Return [x, y] of the center of cell containing provided text 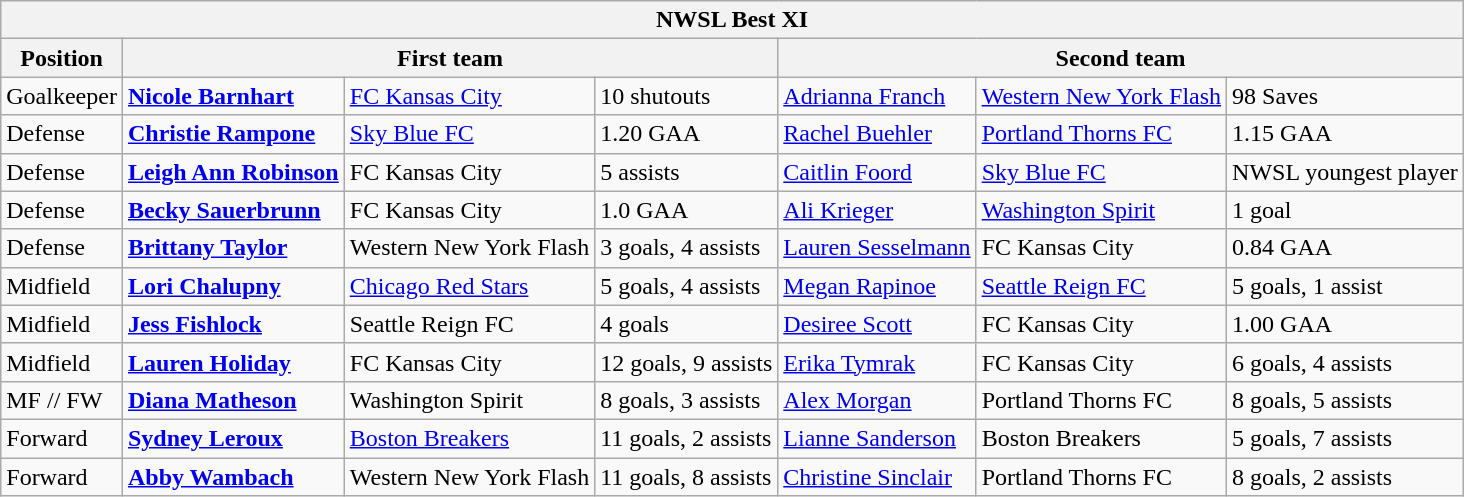
Lori Chalupny [233, 286]
8 goals, 5 assists [1346, 400]
NWSL Best XI [732, 20]
MF // FW [62, 400]
5 assists [686, 172]
5 goals, 4 assists [686, 286]
Rachel Buehler [877, 134]
5 goals, 1 assist [1346, 286]
Ali Krieger [877, 210]
Christine Sinclair [877, 477]
Leigh Ann Robinson [233, 172]
1 goal [1346, 210]
Desiree Scott [877, 324]
5 goals, 7 assists [1346, 438]
Sydney Leroux [233, 438]
8 goals, 3 assists [686, 400]
Lauren Holiday [233, 362]
Caitlin Foord [877, 172]
1.0 GAA [686, 210]
Goalkeeper [62, 96]
Lauren Sesselmann [877, 248]
Becky Sauerbrunn [233, 210]
Brittany Taylor [233, 248]
Erika Tymrak [877, 362]
Adrianna Franch [877, 96]
Christie Rampone [233, 134]
Nicole Barnhart [233, 96]
1.20 GAA [686, 134]
Lianne Sanderson [877, 438]
Position [62, 58]
10 shutouts [686, 96]
Jess Fishlock [233, 324]
11 goals, 8 assists [686, 477]
First team [450, 58]
98 Saves [1346, 96]
Diana Matheson [233, 400]
Chicago Red Stars [469, 286]
Alex Morgan [877, 400]
Abby Wambach [233, 477]
Megan Rapinoe [877, 286]
3 goals, 4 assists [686, 248]
12 goals, 9 assists [686, 362]
0.84 GAA [1346, 248]
8 goals, 2 assists [1346, 477]
Second team [1121, 58]
11 goals, 2 assists [686, 438]
NWSL youngest player [1346, 172]
1.15 GAA [1346, 134]
6 goals, 4 assists [1346, 362]
1.00 GAA [1346, 324]
4 goals [686, 324]
